Pinpoint the cell where the given text exists, returning its (x, y) midpoint coordinate. 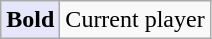
Current player (135, 20)
Bold (30, 20)
